Return the (x, y) coordinate for the center point of the cell that contains the specified text.  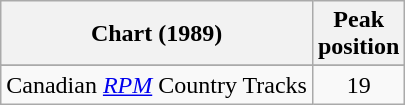
Chart (1989) (157, 34)
Peakposition (358, 34)
Canadian RPM Country Tracks (157, 85)
19 (358, 85)
